Locate the cell with the specified text and output its (x, y) center coordinate. 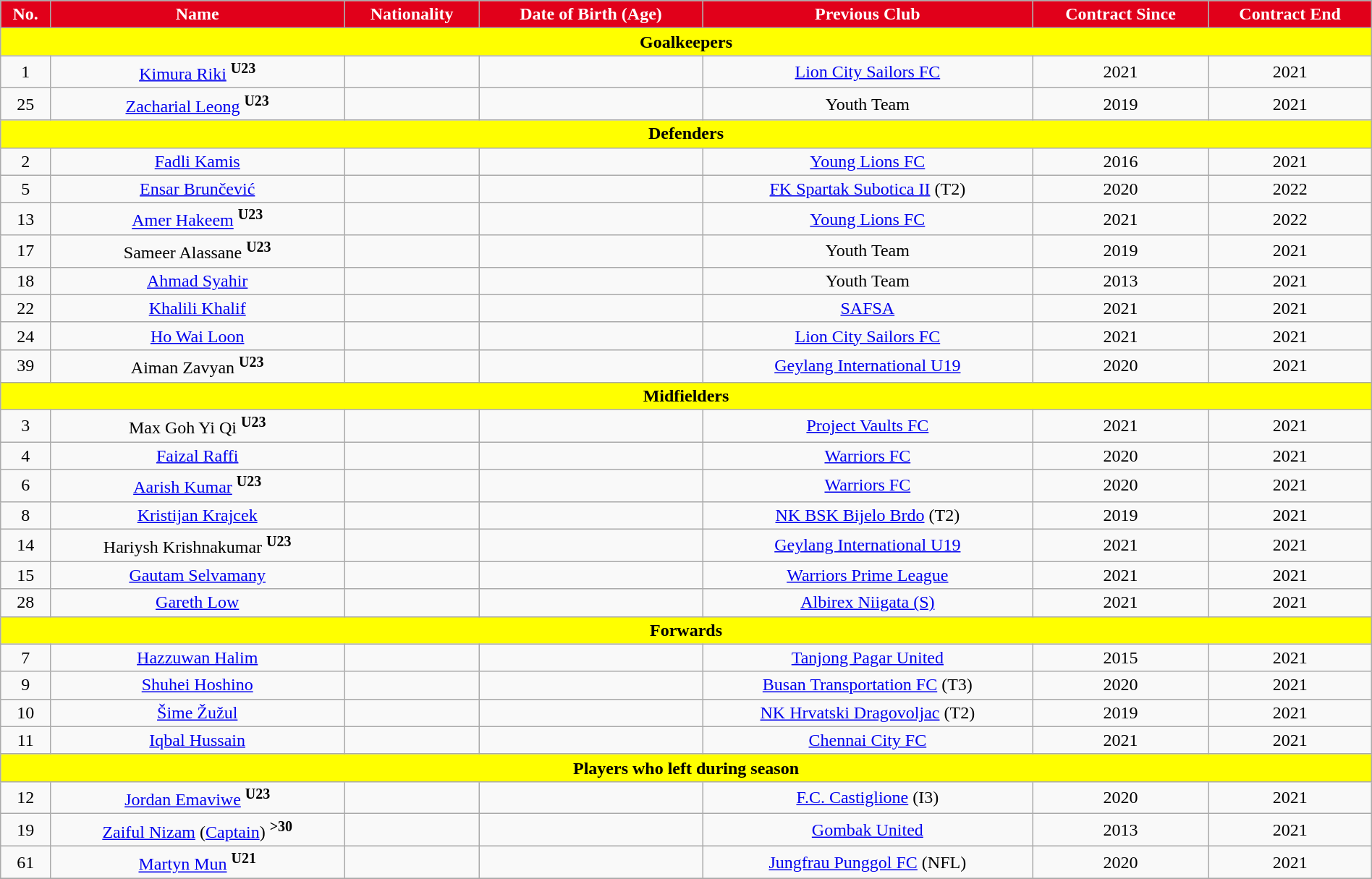
Sameer Alassane U23 (198, 252)
Khalili Khalif (198, 308)
Contract End (1290, 14)
Amer Hakeem U23 (198, 218)
Martyn Mun U21 (198, 862)
Project Vaults FC (868, 425)
Gombak United (868, 831)
12 (26, 797)
61 (26, 862)
3 (26, 425)
Goalkeepers (686, 42)
Jordan Emaviwe U23 (198, 797)
Hazzuwan Halim (198, 658)
1 (26, 72)
Zaiful Nizam (Captain) >30 (198, 831)
Ahmad Syahir (198, 281)
4 (26, 456)
Contract Since (1120, 14)
9 (26, 685)
Name (198, 14)
Warriors Prime League (868, 575)
6 (26, 486)
Hariysh Krishnakumar U23 (198, 545)
Max Goh Yi Qi U23 (198, 425)
39 (26, 366)
Kimura Riki U23 (198, 72)
10 (26, 713)
25 (26, 104)
Ho Wai Loon (198, 336)
Players who left during season (686, 768)
5 (26, 189)
24 (26, 336)
Chennai City FC (868, 740)
Tanjong Pagar United (868, 658)
Aarish Kumar U23 (198, 486)
22 (26, 308)
13 (26, 218)
Ensar Brunčević (198, 189)
Previous Club (868, 14)
2015 (1120, 658)
15 (26, 575)
FK Spartak Subotica II (T2) (868, 189)
Šime Žužul (198, 713)
Forwards (686, 630)
No. (26, 14)
Midfielders (686, 396)
Jungfrau Punggol FC (NFL) (868, 862)
NK Hrvatski Dragovoljac (T2) (868, 713)
17 (26, 252)
8 (26, 515)
NK BSK Bijelo Brdo (T2) (868, 515)
18 (26, 281)
Shuhei Hoshino (198, 685)
19 (26, 831)
28 (26, 603)
F.C. Castiglione (I3) (868, 797)
Gareth Low (198, 603)
Nationality (412, 14)
Date of Birth (Age) (590, 14)
7 (26, 658)
Fadli Kamis (198, 161)
SAFSA (868, 308)
Gautam Selvamany (198, 575)
Defenders (686, 134)
Busan Transportation FC (T3) (868, 685)
2 (26, 161)
2016 (1120, 161)
14 (26, 545)
Aiman Zavyan U23 (198, 366)
Iqbal Hussain (198, 740)
Zacharial Leong U23 (198, 104)
Faizal Raffi (198, 456)
Albirex Niigata (S) (868, 603)
Kristijan Krajcek (198, 515)
11 (26, 740)
